From the cell containing the given text, extract its center point as [x, y] coordinate. 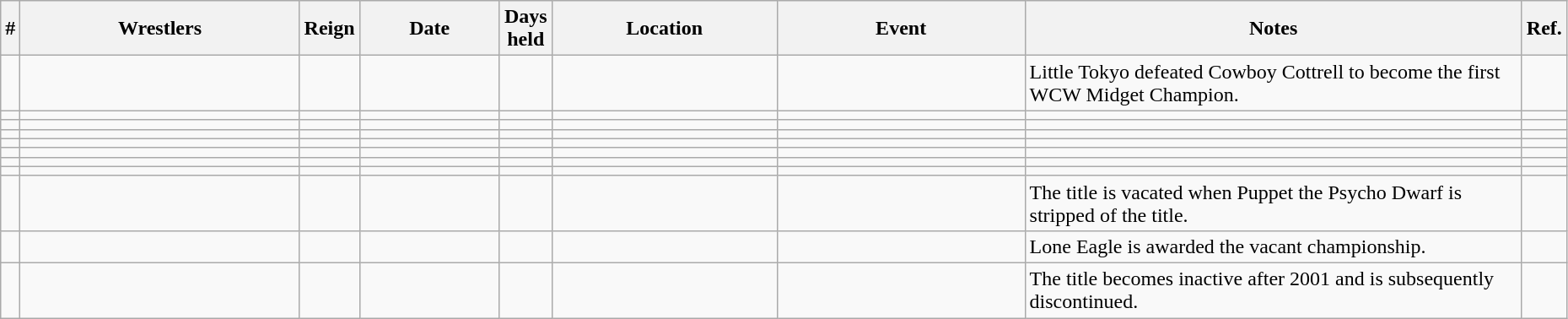
# [10, 29]
Event [901, 29]
The title becomes inactive after 2001 and is subsequently discontinued. [1274, 290]
Reign [329, 29]
Wrestlers [160, 29]
The title is vacated when Puppet the Psycho Dwarf is stripped of the title. [1274, 203]
Little Tokyo defeated Cowboy Cottrell to become the first WCW Midget Champion. [1274, 83]
Lone Eagle is awarded the vacant championship. [1274, 246]
Notes [1274, 29]
Daysheld [525, 29]
Date [429, 29]
Location [665, 29]
Ref. [1544, 29]
